Scan for the cell matching the given text and deliver its [x, y] coordinate at center. 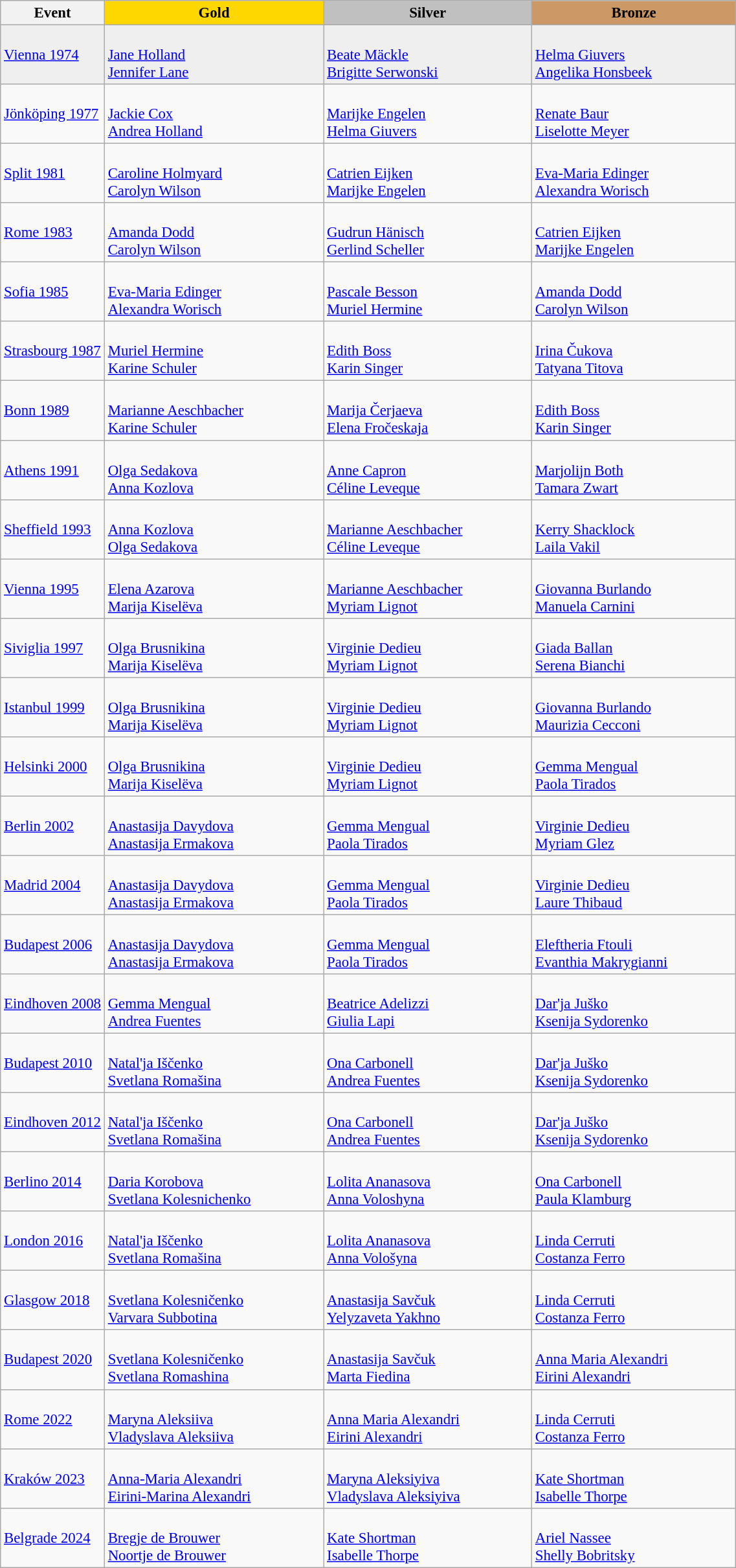
Maryna Aleksiiva Vladyslava Aleksiiva [214, 1419]
Anne Capron Céline Leveque [428, 470]
Anna-Maria AlexandriEirini-Marina Alexandri [214, 1479]
Sofia 1985 [53, 292]
Madrid 2004 [53, 885]
Anastasija Savčuk Yelyzaveta Yakhno [428, 1301]
Marianne Aeschbacher Myriam Lignot [428, 589]
Strasbourg 1987 [53, 351]
Athens 1991 [53, 470]
Gold [214, 13]
Marianne Aeschbacher Karine Schuler [214, 411]
Daria Korobova Svetlana Kolesnichenko [214, 1182]
Giovanna Burlando Maurizia Cecconi [633, 707]
Budapest 2010 [53, 1063]
Gemma Mengual Andrea Fuentes [214, 1004]
Kate ShortmanIsabelle Thorpe [633, 1479]
Belgrade 2024 [53, 1538]
Berlino 2014 [53, 1182]
Eleftheria Ftouli Evanthia Makrygianni [633, 944]
London 2016 [53, 1241]
Marianne Aeschbacher Céline Leveque [428, 529]
Silver [428, 13]
Jane Holland Jennifer Lane [214, 55]
Budapest 2006 [53, 944]
Glasgow 2018 [53, 1301]
Virginie Dedieu Laure Thibaud [633, 885]
Ona Carbonell Paula Klamburg [633, 1182]
Kate Shortman Isabelle Thorpe [428, 1538]
Renate Baur Liselotte Meyer [633, 114]
Ariel Nassee Shelly Bobritsky [633, 1538]
Marijke Engelen Helma Giuvers [428, 114]
Elena Azarova Marija Kiselëva [214, 589]
Lolita Ananasova Anna Voloshyna [428, 1182]
Olga Sedakova Anna Kozlova [214, 470]
Kraków 2023 [53, 1479]
Marjolijn Both Tamara Zwart [633, 470]
Giada Ballan Serena Bianchi [633, 648]
Split 1981 [53, 174]
Giovanna Burlando Manuela Carnini [633, 589]
Caroline Holmyard Carolyn Wilson [214, 174]
Gudrun Hänisch Gerlind Scheller [428, 233]
Rome 2022 [53, 1419]
Kerry Shacklock Laila Vakil [633, 529]
Irina Čukova Tatyana Titova [633, 351]
Helsinki 2000 [53, 767]
Budapest 2020 [53, 1360]
Bregje de Brouwer Noortje de Brouwer [214, 1538]
Svetlana Kolesničenko Svetlana Romashina [214, 1360]
Pascale Besson Muriel Hermine [428, 292]
Anna Kozlova Olga Sedakova [214, 529]
Vienna 1974 [53, 55]
Jönköping 1977 [53, 114]
Virginie Dedieu Myriam Glez [633, 826]
Svetlana Kolesničenko Varvara Subbotina [214, 1301]
Bonn 1989 [53, 411]
Muriel Hermine Karine Schuler [214, 351]
Helma Giuvers Angelika Honsbeek [633, 55]
Maryna AleksiyivaVladyslava Aleksiyiva [428, 1479]
Jackie Cox Andrea Holland [214, 114]
Bronze [633, 13]
Anastasija Savčuk Marta Fiedina [428, 1360]
Eindhoven 2012 [53, 1122]
Siviglia 1997 [53, 648]
Beatrice Adelizzi Giulia Lapi [428, 1004]
Event [53, 13]
Berlin 2002 [53, 826]
Marija Čerjaeva Elena Fročeskaja [428, 411]
Vienna 1995 [53, 589]
Rome 1983 [53, 233]
Beate Mäckle Brigitte Serwonski [428, 55]
Eindhoven 2008 [53, 1004]
Sheffield 1993 [53, 529]
Lolita Ananasova Anna Vološyna [428, 1241]
Istanbul 1999 [53, 707]
